Scan for the cell matching the given text and deliver its [x, y] coordinate at center. 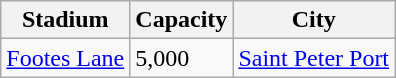
Capacity [182, 20]
Saint Peter Port [314, 58]
Footes Lane [66, 58]
Stadium [66, 20]
5,000 [182, 58]
City [314, 20]
